Find where the given text appears and provide that cell's center as [X, Y] coordinate. 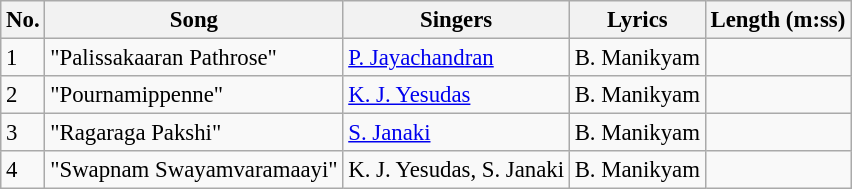
1 [23, 58]
"Swapnam Swayamvaramaayi" [194, 170]
K. J. Yesudas [456, 95]
Lyrics [637, 20]
S. Janaki [456, 133]
K. J. Yesudas, S. Janaki [456, 170]
No. [23, 20]
"Pournamippenne" [194, 95]
Singers [456, 20]
"Ragaraga Pakshi" [194, 133]
4 [23, 170]
Song [194, 20]
Length (m:ss) [778, 20]
2 [23, 95]
3 [23, 133]
"Palissakaaran Pathrose" [194, 58]
P. Jayachandran [456, 58]
